Capture the cell that displays the provided text and extract its (X, Y) central coordinate. 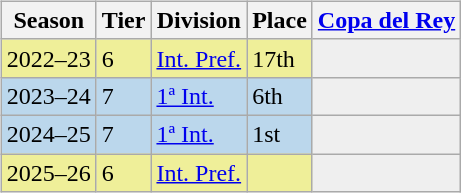
Division (199, 20)
2024–25 (48, 134)
2022–23 (48, 58)
1st (280, 134)
Season (48, 20)
6th (280, 96)
17th (280, 58)
2025–26 (48, 173)
2023–24 (48, 96)
Copa del Rey (386, 20)
Place (280, 20)
Tier (124, 20)
